Return the [x, y] coordinate for the center point of the cell that contains the specified text.  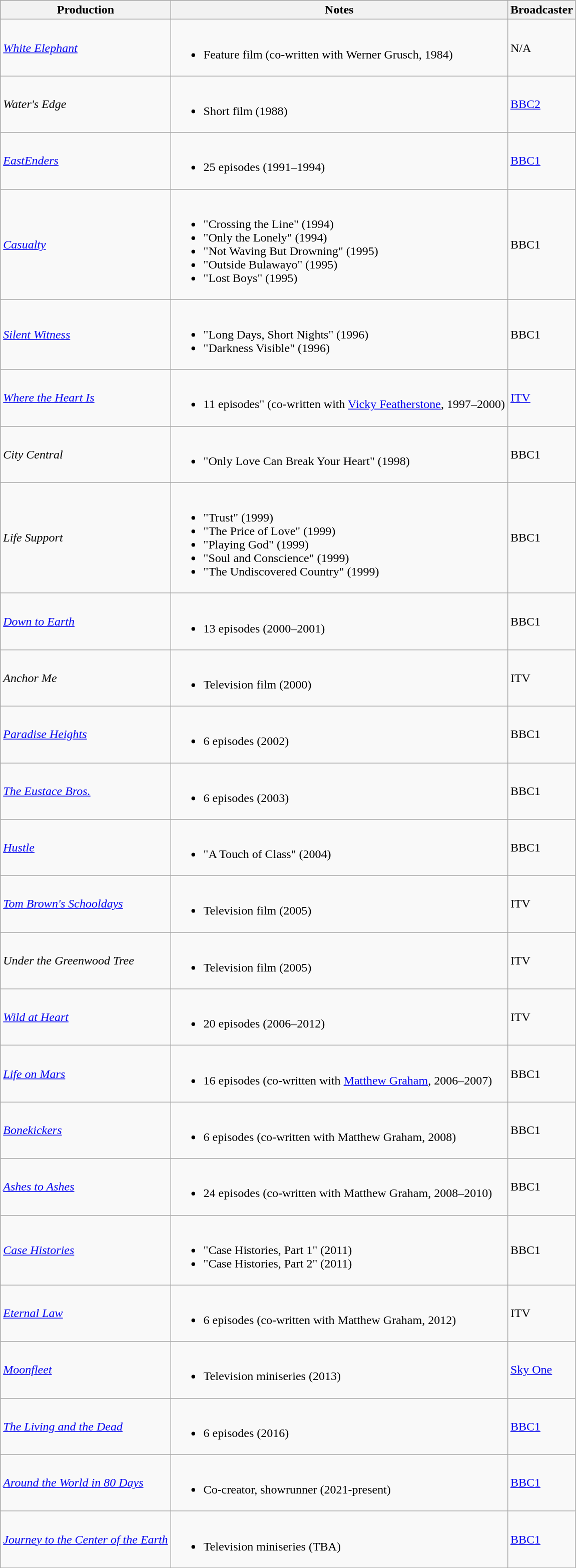
Casualty [86, 244]
Hustle [86, 848]
Anchor Me [86, 678]
N/A [541, 48]
"Only Love Can Break Your Heart" (1998) [339, 454]
The Eustace Bros. [86, 791]
Television miniseries (2013) [339, 1370]
"A Touch of Class" (2004) [339, 848]
Broadcaster [541, 10]
Where the Heart Is [86, 398]
25 episodes (1991–1994) [339, 161]
16 episodes (co-written with Matthew Graham, 2006–2007) [339, 1074]
BBC2 [541, 104]
Television film (2000) [339, 678]
Silent Witness [86, 334]
11 episodes" (co-written with Vicky Featherstone, 1997–2000) [339, 398]
Co-creator, showrunner (2021-present) [339, 1483]
Eternal Law [86, 1313]
EastEnders [86, 161]
20 episodes (2006–2012) [339, 1017]
Tom Brown's Schooldays [86, 904]
Journey to the Center of the Earth [86, 1539]
City Central [86, 454]
Notes [339, 10]
Down to Earth [86, 621]
Paradise Heights [86, 734]
Case Histories [86, 1250]
Wild at Heart [86, 1017]
"Case Histories, Part 1" (2011)"Case Histories, Part 2" (2011) [339, 1250]
"Trust" (1999)"The Price of Love" (1999)"Playing God" (1999)"Soul and Conscience" (1999)"The Undiscovered Country" (1999) [339, 538]
Life on Mars [86, 1074]
6 episodes (2016) [339, 1426]
White Elephant [86, 48]
Around the World in 80 Days [86, 1483]
13 episodes (2000–2001) [339, 621]
6 episodes (2002) [339, 734]
Under the Greenwood Tree [86, 961]
Bonekickers [86, 1130]
"Crossing the Line" (1994)"Only the Lonely" (1994)"Not Waving But Drowning" (1995)"Outside Bulawayo" (1995)"Lost Boys" (1995) [339, 244]
Television miniseries (TBA) [339, 1539]
"Long Days, Short Nights" (1996)"Darkness Visible" (1996) [339, 334]
Short film (1988) [339, 104]
The Living and the Dead [86, 1426]
Production [86, 10]
Ashes to Ashes [86, 1187]
Moonfleet [86, 1370]
24 episodes (co-written with Matthew Graham, 2008–2010) [339, 1187]
6 episodes (2003) [339, 791]
6 episodes (co-written with Matthew Graham, 2008) [339, 1130]
6 episodes (co-written with Matthew Graham, 2012) [339, 1313]
Life Support [86, 538]
Water's Edge [86, 104]
Feature film (co-written with Werner Grusch, 1984) [339, 48]
Sky One [541, 1370]
